Return the (X, Y) coordinate for the center point of the cell that contains the specified text.  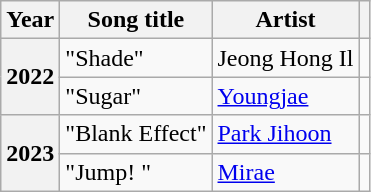
"Jump! " (136, 172)
Artist (286, 20)
Song title (136, 20)
2023 (30, 153)
Park Jihoon (286, 134)
"Blank Effect" (136, 134)
Youngjae (286, 96)
"Sugar" (136, 96)
"Shade" (136, 58)
Mirae (286, 172)
Jeong Hong Il (286, 58)
2022 (30, 77)
Year (30, 20)
